Provide the [x, y] coordinate of the cell's center where the given text is located.  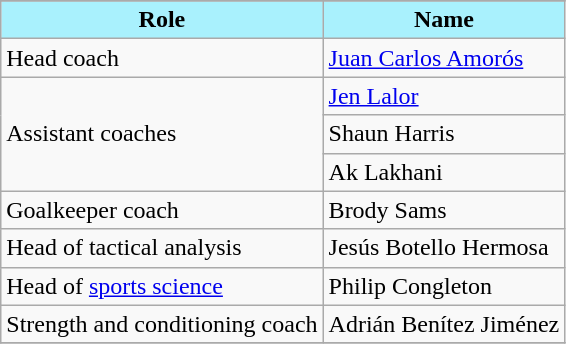
Shaun Harris [444, 134]
Juan Carlos Amorós [444, 58]
Head of tactical analysis [162, 248]
Assistant coaches [162, 134]
Adrián Benítez Jiménez [444, 324]
Ak Lakhani [444, 172]
Role [162, 20]
Brody Sams [444, 210]
Strength and conditioning coach [162, 324]
Name [444, 20]
Goalkeeper coach [162, 210]
Head of sports science [162, 286]
Jesús Botello Hermosa [444, 248]
Jen Lalor [444, 96]
Philip Congleton [444, 286]
Head coach [162, 58]
